Output the (X, Y) coordinate of the center of the cell containing the given text.  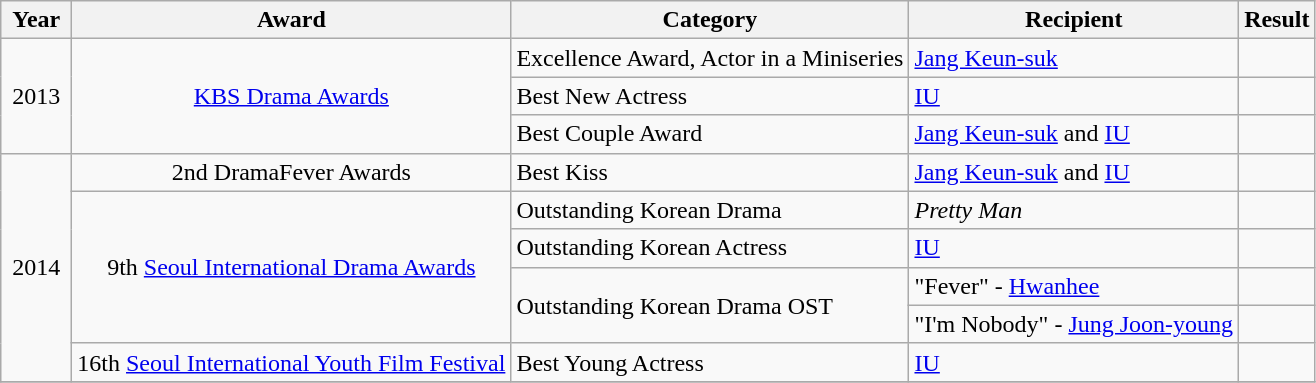
Best Young Actress (710, 362)
Outstanding Korean Drama (710, 210)
Best New Actress (710, 96)
Jang Keun-suk (1074, 58)
Best Kiss (710, 172)
9th Seoul International Drama Awards (292, 267)
Result (1277, 20)
16th Seoul International Youth Film Festival (292, 362)
2013 (36, 96)
KBS Drama Awards (292, 96)
Recipient (1074, 20)
"Fever" - Hwanhee (1074, 286)
Best Couple Award (710, 134)
2014 (36, 267)
"I'm Nobody" - Jung Joon-young (1074, 324)
Category (710, 20)
2nd DramaFever Awards (292, 172)
Year (36, 20)
Outstanding Korean Drama OST (710, 305)
Outstanding Korean Actress (710, 248)
Pretty Man (1074, 210)
Award (292, 20)
Excellence Award, Actor in a Miniseries (710, 58)
